Scan for the cell matching the given text and deliver its (X, Y) coordinate at center. 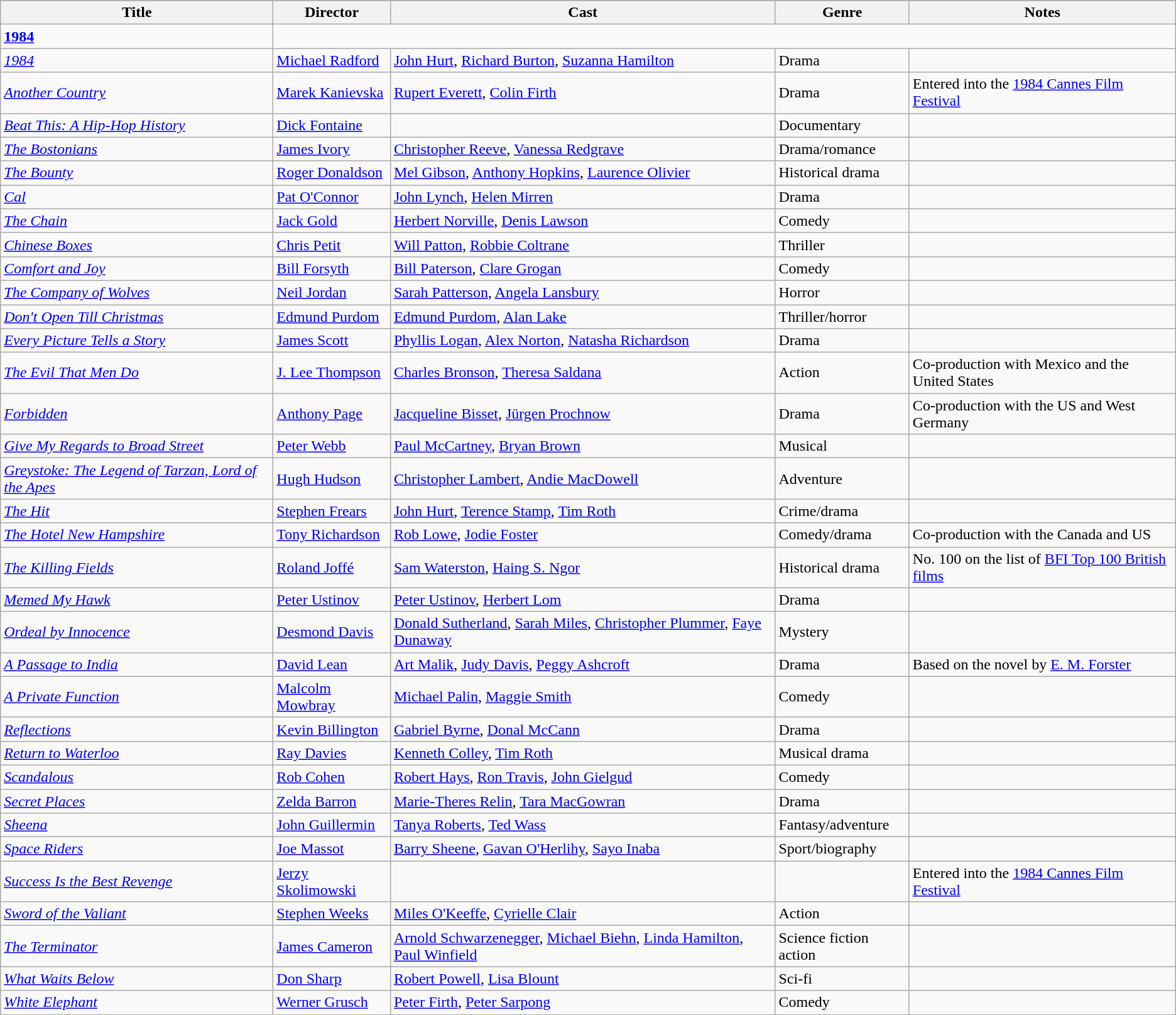
Christopher Reeve, Vanessa Redgrave (583, 149)
John Lynch, Helen Mirren (583, 197)
Roger Donaldson (332, 173)
Hugh Hudson (332, 479)
The Bounty (137, 173)
Adventure (842, 479)
Miles O'Keeffe, Cyrielle Clair (583, 914)
No. 100 on the list of BFI Top 100 British films (1042, 567)
Mel Gibson, Anthony Hopkins, Laurence Olivier (583, 173)
Paul McCartney, Bryan Brown (583, 446)
Gabriel Byrne, Donal McCann (583, 729)
What Waits Below (137, 979)
Peter Firth, Peter Sarpong (583, 1002)
Director (332, 13)
John Hurt, Richard Burton, Suzanna Hamilton (583, 60)
Bill Paterson, Clare Grogan (583, 268)
Bill Forsyth (332, 268)
Comfort and Joy (137, 268)
Fantasy/adventure (842, 825)
Barry Sheene, Gavan O'Herlihy, Sayo Inaba (583, 849)
Roland Joffé (332, 567)
Dick Fontaine (332, 125)
Scandalous (137, 777)
Documentary (842, 125)
Edmund Purdom (332, 316)
Give My Regards to Broad Street (137, 446)
Cast (583, 13)
Mystery (842, 632)
Anthony Page (332, 414)
Sheena (137, 825)
Reflections (137, 729)
Musical (842, 446)
Ordeal by Innocence (137, 632)
Robert Hays, Ron Travis, John Gielgud (583, 777)
David Lean (332, 664)
Donald Sutherland, Sarah Miles, Christopher Plummer, Faye Dunaway (583, 632)
Charles Bronson, Theresa Saldana (583, 373)
Ray Davies (332, 753)
Memed My Hawk (137, 600)
Co-production with the Canada and US (1042, 535)
John Hurt, Terence Stamp, Tim Roth (583, 511)
Musical drama (842, 753)
Sport/biography (842, 849)
Sci-fi (842, 979)
Desmond Davis (332, 632)
Secret Places (137, 801)
Return to Waterloo (137, 753)
James Ivory (332, 149)
The Bostonians (137, 149)
The Terminator (137, 946)
Title (137, 13)
Based on the novel by E. M. Forster (1042, 664)
Robert Powell, Lisa Blount (583, 979)
Marie-Theres Relin, Tara MacGowran (583, 801)
Peter Webb (332, 446)
Greystoke: The Legend of Tarzan, Lord of the Apes (137, 479)
Rob Cohen (332, 777)
James Scott (332, 341)
Peter Ustinov (332, 600)
Chris Petit (332, 244)
John Guillermin (332, 825)
Don Sharp (332, 979)
Marek Kanievska (332, 93)
Neil Jordan (332, 292)
Rupert Everett, Colin Firth (583, 93)
Notes (1042, 13)
Drama/romance (842, 149)
Crime/drama (842, 511)
J. Lee Thompson (332, 373)
Chinese Boxes (137, 244)
Joe Massot (332, 849)
Arnold Schwarzenegger, Michael Biehn, Linda Hamilton, Paul Winfield (583, 946)
Sword of the Valiant (137, 914)
The Hotel New Hampshire (137, 535)
Jacqueline Bisset, Jürgen Prochnow (583, 414)
A Passage to India (137, 664)
Thriller (842, 244)
Sam Waterston, Haing S. Ngor (583, 567)
Genre (842, 13)
Edmund Purdom, Alan Lake (583, 316)
Tanya Roberts, Ted Wass (583, 825)
Space Riders (137, 849)
Beat This: A Hip-Hop History (137, 125)
Every Picture Tells a Story (137, 341)
The Hit (137, 511)
Thriller/horror (842, 316)
Another Country (137, 93)
Don't Open Till Christmas (137, 316)
Phyllis Logan, Alex Norton, Natasha Richardson (583, 341)
Tony Richardson (332, 535)
Forbidden (137, 414)
The Killing Fields (137, 567)
Cal (137, 197)
Christopher Lambert, Andie MacDowell (583, 479)
Rob Lowe, Jodie Foster (583, 535)
Horror (842, 292)
Malcolm Mowbray (332, 696)
James Cameron (332, 946)
Comedy/drama (842, 535)
Kenneth Colley, Tim Roth (583, 753)
Science fiction action (842, 946)
Michael Radford (332, 60)
Peter Ustinov, Herbert Lom (583, 600)
Jerzy Skolimowski (332, 881)
Art Malik, Judy Davis, Peggy Ashcroft (583, 664)
Pat O'Connor (332, 197)
Co-production with the US and West Germany (1042, 414)
Co-production with Mexico and the United States (1042, 373)
White Elephant (137, 1002)
Stephen Frears (332, 511)
Success Is the Best Revenge (137, 881)
Kevin Billington (332, 729)
The Chain (137, 221)
Will Patton, Robbie Coltrane (583, 244)
The Evil That Men Do (137, 373)
Zelda Barron (332, 801)
Jack Gold (332, 221)
Stephen Weeks (332, 914)
The Company of Wolves (137, 292)
Werner Grusch (332, 1002)
A Private Function (137, 696)
Michael Palin, Maggie Smith (583, 696)
Sarah Patterson, Angela Lansbury (583, 292)
Herbert Norville, Denis Lawson (583, 221)
